Determine the [X, Y] coordinate at the center of the cell enclosing the given text.  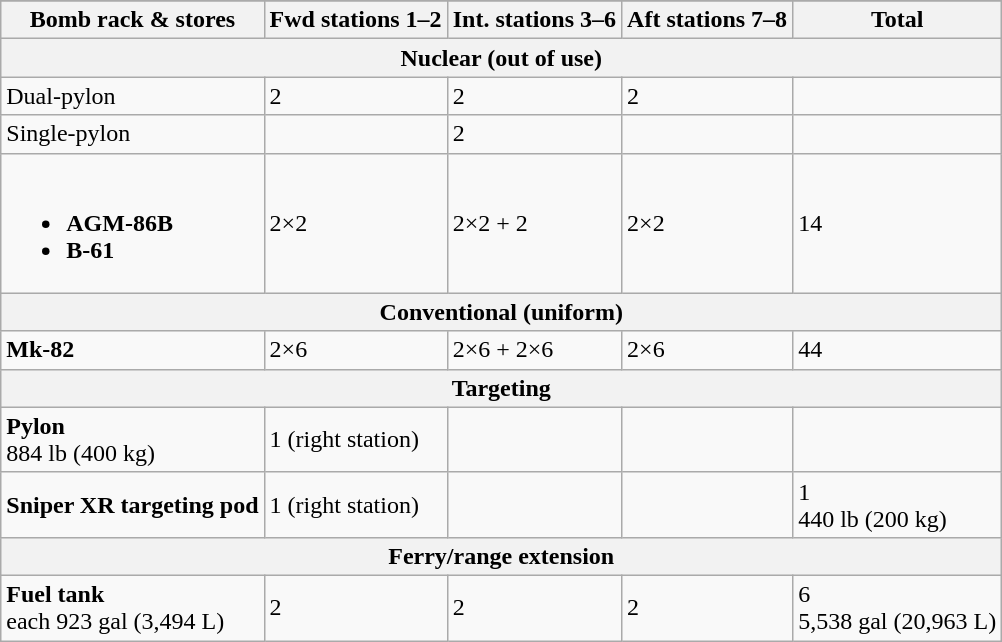
Total [898, 20]
Mk-82 [132, 350]
Fwd stations 1–2 [356, 20]
Sniper XR targeting pod [132, 504]
2×6 + 2×6 [534, 350]
Targeting [502, 388]
65,538 gal (20,963 L) [898, 608]
Pylon884 lb (400 kg) [132, 440]
Conventional (uniform) [502, 312]
Aft stations 7–8 [708, 20]
Bomb rack & stores [132, 20]
2×2 + 2 [534, 223]
Ferry/range extension [502, 556]
1440 lb (200 kg) [898, 504]
AGM-86BB-61 [132, 223]
Fuel tankeach 923 gal (3,494 L) [132, 608]
Nuclear (out of use) [502, 58]
Dual-pylon [132, 96]
Single-pylon [132, 134]
Int. stations 3–6 [534, 20]
44 [898, 350]
14 [898, 223]
